Find where the given text appears and provide that cell's center as (x, y) coordinate. 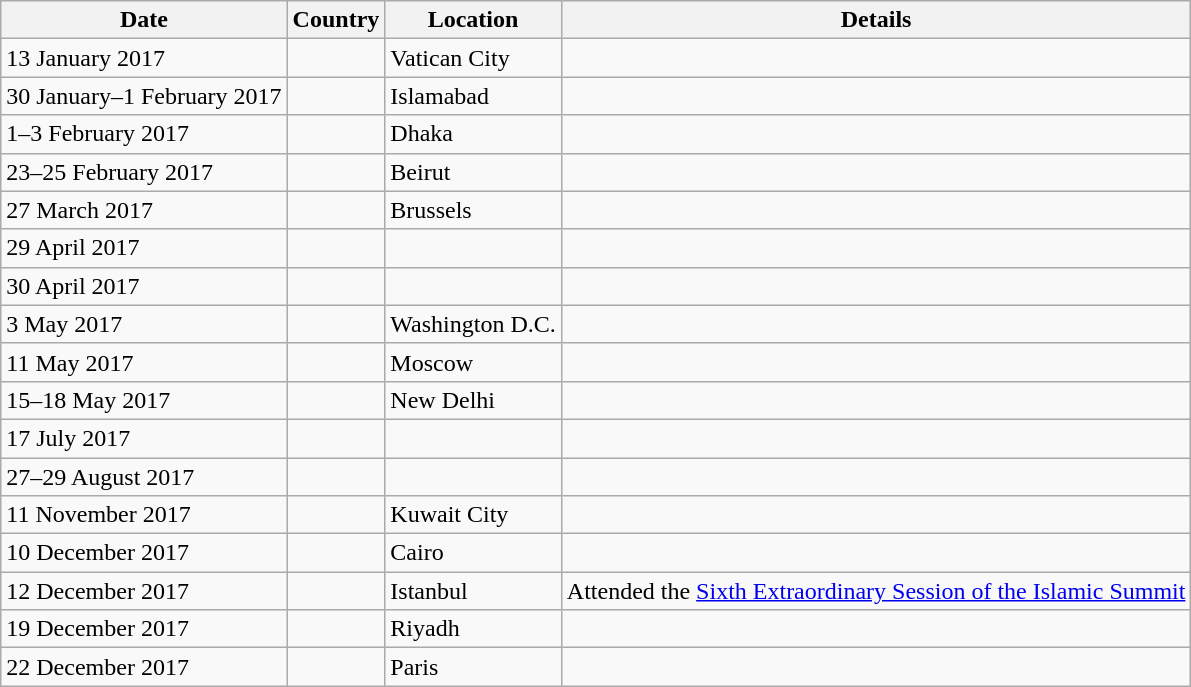
Vatican City (473, 58)
Kuwait City (473, 515)
30 January–1 February 2017 (144, 96)
Istanbul (473, 591)
Riyadh (473, 629)
Cairo (473, 553)
17 July 2017 (144, 438)
Details (876, 20)
Washington D.C. (473, 324)
13 January 2017 (144, 58)
15–18 May 2017 (144, 400)
19 December 2017 (144, 629)
Dhaka (473, 134)
Attended the Sixth Extraordinary Session of the Islamic Summit (876, 591)
Date (144, 20)
27 March 2017 (144, 210)
Beirut (473, 172)
29 April 2017 (144, 248)
1–3 February 2017 (144, 134)
23–25 February 2017 (144, 172)
Brussels (473, 210)
Islamabad (473, 96)
3 May 2017 (144, 324)
Moscow (473, 362)
27–29 August 2017 (144, 477)
12 December 2017 (144, 591)
11 May 2017 (144, 362)
10 December 2017 (144, 553)
New Delhi (473, 400)
Paris (473, 667)
22 December 2017 (144, 667)
Location (473, 20)
30 April 2017 (144, 286)
Country (336, 20)
11 November 2017 (144, 515)
